Return (x, y) of the center of cell containing provided text 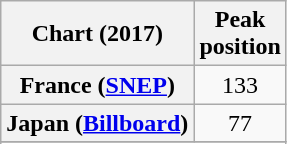
Japan (Billboard) (98, 123)
77 (240, 123)
133 (240, 85)
Chart (2017) (98, 34)
Peak position (240, 34)
France (SNEP) (98, 85)
